Determine the (X, Y) coordinate at the center of the cell enclosing the given text.  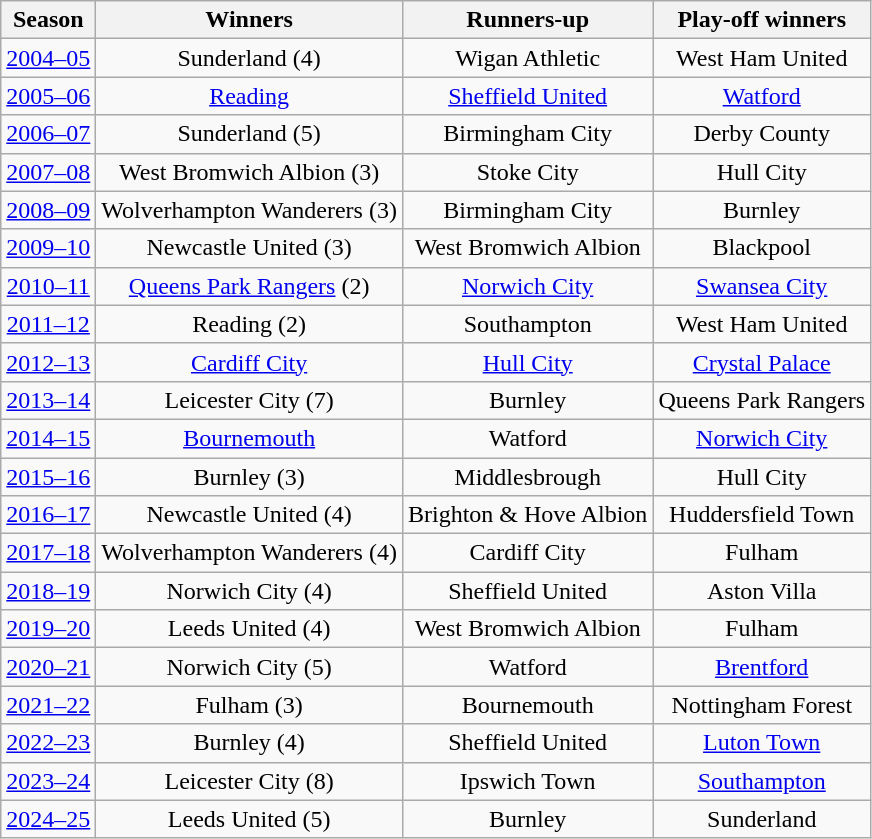
Ipswich Town (527, 781)
2019–20 (48, 629)
Blackpool (762, 248)
2014–15 (48, 438)
Wolverhampton Wanderers (3) (250, 210)
2009–10 (48, 248)
Burnley (3) (250, 477)
Crystal Palace (762, 362)
Season (48, 20)
Nottingham Forest (762, 705)
Brighton & Hove Albion (527, 515)
2024–25 (48, 819)
2021–22 (48, 705)
Leeds United (4) (250, 629)
Sunderland (762, 819)
Runners-up (527, 20)
Middlesbrough (527, 477)
Winners (250, 20)
Sunderland (4) (250, 58)
Play-off winners (762, 20)
Derby County (762, 134)
West Bromwich Albion (3) (250, 172)
2015–16 (48, 477)
Reading (2) (250, 324)
2010–11 (48, 286)
Huddersfield Town (762, 515)
Leicester City (8) (250, 781)
Newcastle United (3) (250, 248)
Leicester City (7) (250, 400)
2013–14 (48, 400)
2007–08 (48, 172)
Brentford (762, 667)
Fulham (3) (250, 705)
2023–24 (48, 781)
Sunderland (5) (250, 134)
2005–06 (48, 96)
2006–07 (48, 134)
Reading (250, 96)
2018–19 (48, 591)
Queens Park Rangers (762, 400)
Aston Villa (762, 591)
Wigan Athletic (527, 58)
Swansea City (762, 286)
2022–23 (48, 743)
Wolverhampton Wanderers (4) (250, 553)
Queens Park Rangers (2) (250, 286)
Norwich City (5) (250, 667)
Norwich City (4) (250, 591)
2004–05 (48, 58)
2011–12 (48, 324)
Luton Town (762, 743)
2017–18 (48, 553)
Leeds United (5) (250, 819)
Newcastle United (4) (250, 515)
2008–09 (48, 210)
2020–21 (48, 667)
Burnley (4) (250, 743)
Stoke City (527, 172)
2012–13 (48, 362)
2016–17 (48, 515)
